Output the [x, y] coordinate of the center of the cell containing the given text.  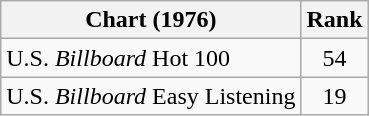
54 [334, 58]
U.S. Billboard Hot 100 [151, 58]
Rank [334, 20]
19 [334, 96]
U.S. Billboard Easy Listening [151, 96]
Chart (1976) [151, 20]
